Determine the [X, Y] coordinate at the center of the cell enclosing the given text.  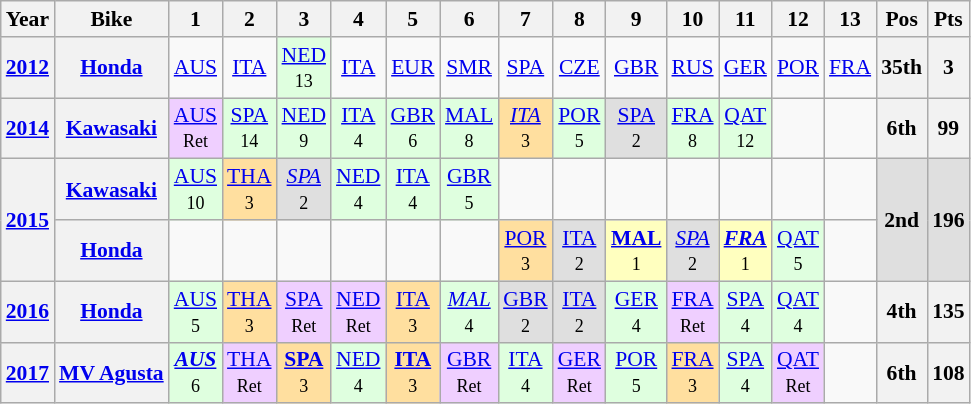
Year [28, 19]
QAT12 [746, 128]
QAT4 [798, 312]
MV Agusta [112, 372]
2012 [28, 68]
GERRet [580, 372]
108 [948, 372]
5 [414, 19]
4th [902, 312]
POR3 [526, 250]
2016 [28, 312]
GBR5 [469, 190]
AUSRet [196, 128]
AUS10 [196, 190]
GBRRet [469, 372]
AUS6 [196, 372]
POR [798, 68]
GER4 [636, 312]
RUS [692, 68]
QATRet [798, 372]
AUS [196, 68]
10 [692, 19]
Pts [948, 19]
QAT5 [798, 250]
MAL8 [469, 128]
196 [948, 220]
SPA14 [249, 128]
FRARet [692, 312]
AUS5 [196, 312]
NEDRet [358, 312]
2nd [902, 220]
GBR2 [526, 312]
99 [948, 128]
Pos [902, 19]
GER [746, 68]
MAL1 [636, 250]
FRA1 [746, 250]
SPARet [304, 312]
GBR6 [414, 128]
SPA3 [304, 372]
FRA3 [692, 372]
9 [636, 19]
2 [249, 19]
2017 [28, 372]
THARet [249, 372]
2014 [28, 128]
8 [580, 19]
6 [469, 19]
12 [798, 19]
7 [526, 19]
NED13 [304, 68]
GBR [636, 68]
4 [358, 19]
NED9 [304, 128]
MAL4 [469, 312]
FRA [850, 68]
2015 [28, 220]
1 [196, 19]
SMR [469, 68]
EUR [414, 68]
CZE [580, 68]
135 [948, 312]
13 [850, 19]
11 [746, 19]
35th [902, 68]
SPA [526, 68]
FRA8 [692, 128]
Bike [112, 19]
